Pinpoint the cell where the given text exists, returning its (X, Y) midpoint coordinate. 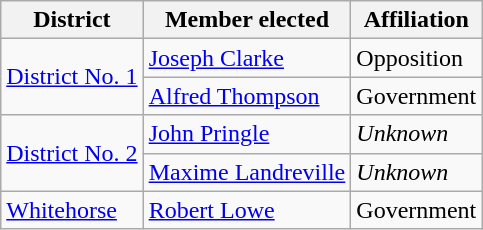
Alfred Thompson (247, 96)
Member elected (247, 20)
Affiliation (416, 20)
District No. 1 (72, 77)
John Pringle (247, 134)
Opposition (416, 58)
Whitehorse (72, 210)
Joseph Clarke (247, 58)
District (72, 20)
Robert Lowe (247, 210)
Maxime Landreville (247, 172)
District No. 2 (72, 153)
